Locate the cell with the specified text and output its [X, Y] center coordinate. 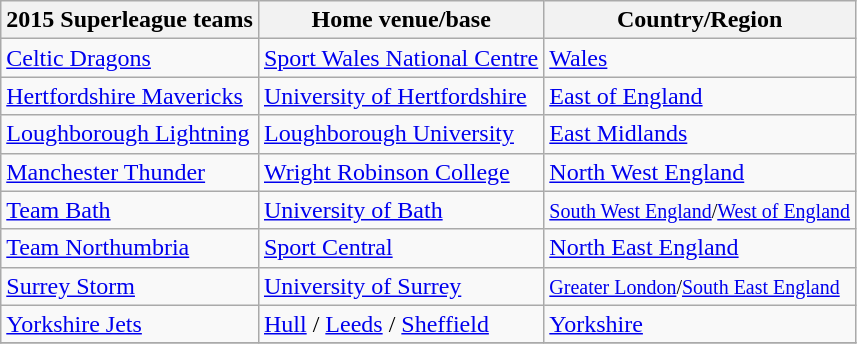
Surrey Storm [130, 286]
Team Bath [130, 210]
Hertfordshire Mavericks [130, 96]
Manchester Thunder [130, 172]
2015 Superleague teams [130, 20]
Team Northumbria [130, 248]
Sport Central [400, 248]
East Midlands [700, 134]
Home venue/base [400, 20]
Hull / Leeds / Sheffield [400, 324]
North West England [700, 172]
Loughborough University [400, 134]
South West England/West of England [700, 210]
Celtic Dragons [130, 58]
University of Hertfordshire [400, 96]
University of Surrey [400, 286]
Wales [700, 58]
Sport Wales National Centre [400, 58]
Greater London/South East England [700, 286]
University of Bath [400, 210]
Yorkshire [700, 324]
Yorkshire Jets [130, 324]
Loughborough Lightning [130, 134]
Wright Robinson College [400, 172]
Country/Region [700, 20]
North East England [700, 248]
East of England [700, 96]
